Locate the cell with the specified text and output its (X, Y) center coordinate. 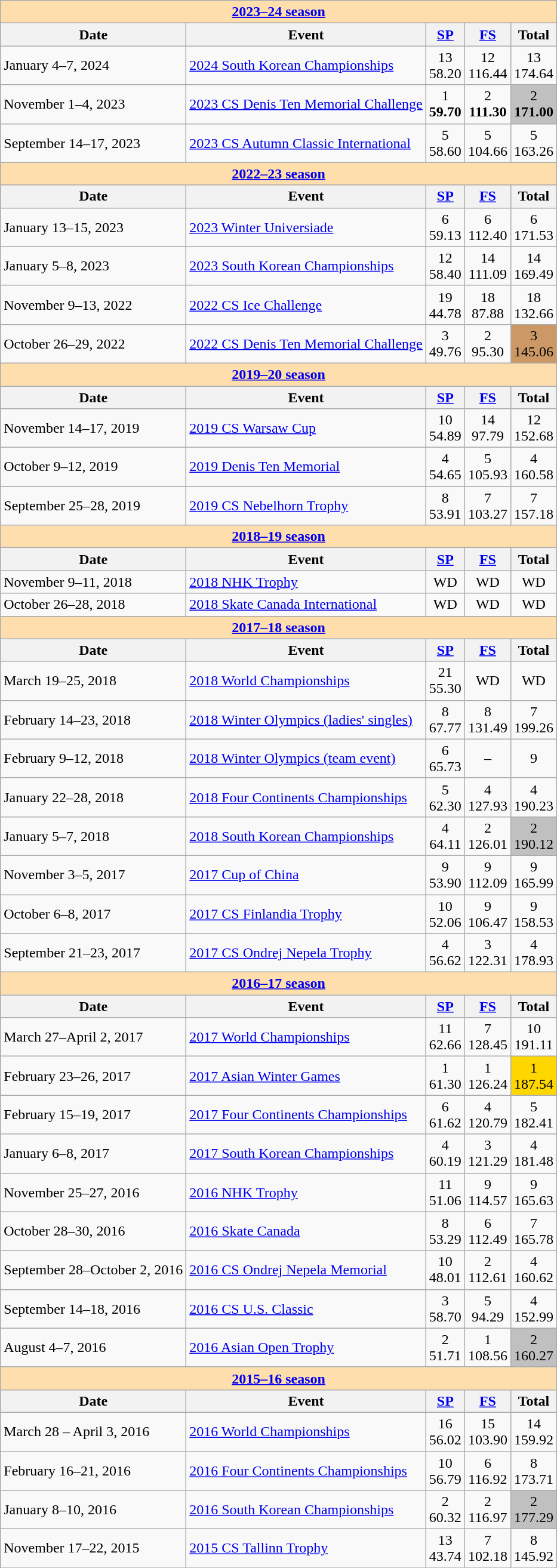
3 49.76 (445, 344)
2018 NHK Trophy (306, 582)
4 160.58 (534, 467)
13 58.20 (445, 66)
2017 Four Continents Championships (306, 1115)
2017 South Korean Championships (306, 1153)
6 171.53 (534, 227)
2023 South Korean Championships (306, 266)
2 112.61 (487, 1270)
4 120.79 (487, 1115)
2017 CS Ondrej Nepela Trophy (306, 953)
March 28 – April 3, 2016 (93, 1431)
2022 CS Ice Challenge (306, 304)
4 178.93 (534, 953)
5 62.30 (445, 797)
September 25–28, 2019 (93, 506)
October 26–28, 2018 (93, 605)
February 23–26, 2017 (93, 1076)
2 177.29 (534, 1510)
2018 Winter Olympics (team event) (306, 758)
November 17–22, 2015 (93, 1548)
November 14–17, 2019 (93, 429)
7 128.45 (487, 1037)
8 131.49 (487, 720)
2016 Four Continents Championships (306, 1471)
14 111.09 (487, 266)
August 4–7, 2016 (93, 1348)
November 1–4, 2023 (93, 104)
February 14–23, 2018 (93, 720)
7 199.26 (534, 720)
2018 Winter Olympics (ladies' singles) (306, 720)
2 111.30 (487, 104)
3 145.06 (534, 344)
October 28–30, 2016 (93, 1231)
3 122.31 (487, 953)
14 97.79 (487, 429)
October 6–8, 2017 (93, 913)
October 9–12, 2019 (93, 467)
9 53.90 (445, 875)
16 56.02 (445, 1431)
2 51.71 (445, 1348)
2016 Asian Open Trophy (306, 1348)
January 22–28, 2018 (93, 797)
5 182.41 (534, 1115)
2 190.12 (534, 836)
January 5–8, 2023 (93, 266)
2018–19 season (279, 537)
1 187.54 (534, 1076)
2017 Cup of China (306, 875)
2 95.30 (487, 344)
January 4–7, 2024 (93, 66)
2022 CS Denis Ten Memorial Challenge (306, 344)
2019 CS Nebelhorn Trophy (306, 506)
4 160.62 (534, 1270)
7 157.18 (534, 506)
1 108.56 (487, 1348)
7 165.78 (534, 1231)
– (487, 758)
6 65.73 (445, 758)
2018 Four Continents Championships (306, 797)
10 191.11 (534, 1037)
4 127.93 (487, 797)
5 104.66 (487, 143)
2019 Denis Ten Memorial (306, 467)
5 163.26 (534, 143)
January 13–15, 2023 (93, 227)
2016 CS Ondrej Nepela Memorial (306, 1270)
8 145.92 (534, 1548)
10 52.06 (445, 913)
2019–20 season (279, 374)
2016 Skate Canada (306, 1231)
12 116.44 (487, 66)
2017–18 season (279, 627)
13 174.64 (534, 66)
February 16–21, 2016 (93, 1471)
6 59.13 (445, 227)
14 169.49 (534, 266)
September 14–18, 2016 (93, 1308)
2016–17 season (279, 984)
6 112.40 (487, 227)
6 112.49 (487, 1231)
12 58.40 (445, 266)
2 116.97 (487, 1510)
2017 Asian Winter Games (306, 1076)
8 53.91 (445, 506)
2016 World Championships (306, 1431)
12 152.68 (534, 429)
3 58.70 (445, 1308)
4 190.23 (534, 797)
November 25–27, 2016 (93, 1193)
7 103.27 (487, 506)
2017 CS Finlandia Trophy (306, 913)
November 9–13, 2022 (93, 304)
8 173.71 (534, 1471)
4 54.65 (445, 467)
18 132.66 (534, 304)
3 121.29 (487, 1153)
2023 CS Denis Ten Memorial Challenge (306, 104)
4 64.11 (445, 836)
9 158.53 (534, 913)
10 54.89 (445, 429)
January 5–7, 2018 (93, 836)
10 48.01 (445, 1270)
2 126.01 (487, 836)
4 152.99 (534, 1308)
2016 South Korean Championships (306, 1510)
11 51.06 (445, 1193)
6 61.62 (445, 1115)
September 21–23, 2017 (93, 953)
9 165.99 (534, 875)
9 165.63 (534, 1193)
6 116.92 (487, 1471)
1 126.24 (487, 1076)
March 19–25, 2018 (93, 680)
1 59.70 (445, 104)
9 114.57 (487, 1193)
2018 World Championships (306, 680)
4 181.48 (534, 1153)
2 160.27 (534, 1348)
9 (534, 758)
2015–16 season (279, 1378)
8 53.29 (445, 1231)
14 159.92 (534, 1431)
2018 Skate Canada International (306, 605)
4 56.62 (445, 953)
13 43.74 (445, 1548)
2024 South Korean Championships (306, 66)
March 27–April 2, 2017 (93, 1037)
18 87.88 (487, 304)
5 105.93 (487, 467)
7 102.18 (487, 1548)
2023 CS Autumn Classic International (306, 143)
2019 CS Warsaw Cup (306, 429)
1 61.30 (445, 1076)
2015 CS Tallinn Trophy (306, 1548)
September 28–October 2, 2016 (93, 1270)
2023–24 season (279, 12)
January 8–10, 2016 (93, 1510)
21 55.30 (445, 680)
9 112.09 (487, 875)
2016 CS U.S. Classic (306, 1308)
4 60.19 (445, 1153)
9 106.47 (487, 913)
January 6–8, 2017 (93, 1153)
2016 NHK Trophy (306, 1193)
5 58.60 (445, 143)
2017 World Championships (306, 1037)
19 44.78 (445, 304)
10 56.79 (445, 1471)
November 9–11, 2018 (93, 582)
2 171.00 (534, 104)
11 62.66 (445, 1037)
February 9–12, 2018 (93, 758)
8 67.77 (445, 720)
February 15–19, 2017 (93, 1115)
5 94.29 (487, 1308)
2022–23 season (279, 174)
2 60.32 (445, 1510)
October 26–29, 2022 (93, 344)
November 3–5, 2017 (93, 875)
2023 Winter Universiade (306, 227)
15 103.90 (487, 1431)
September 14–17, 2023 (93, 143)
2018 South Korean Championships (306, 836)
